Scan for the cell matching the given text and deliver its [x, y] coordinate at center. 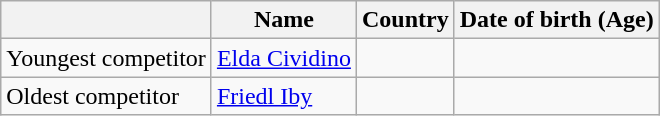
Country [405, 20]
Friedl Iby [284, 96]
Name [284, 20]
Youngest competitor [106, 58]
Elda Cividino [284, 58]
Date of birth (Age) [556, 20]
Oldest competitor [106, 96]
